From the cell containing the given text, extract its center point as [X, Y] coordinate. 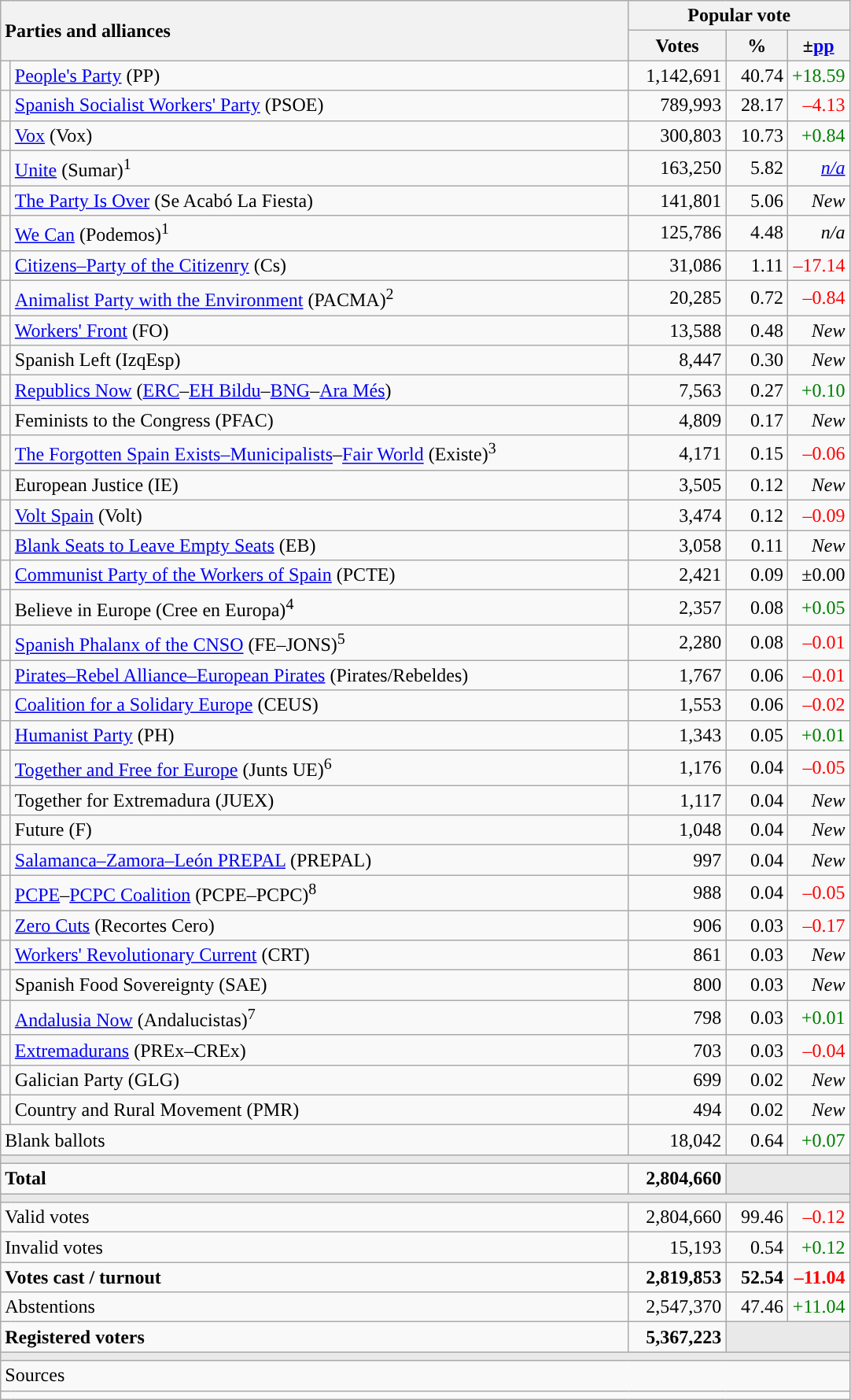
703 [677, 1050]
Humanist Party (PH) [319, 735]
+18.59 [818, 76]
Vox (Vox) [319, 135]
–0.12 [818, 1217]
Andalusia Now (Andalucistas)7 [319, 1018]
Unite (Sumar)1 [319, 168]
1,142,691 [677, 76]
4.48 [757, 233]
47.46 [757, 1307]
798 [677, 1018]
5.06 [757, 201]
–17.14 [818, 265]
Abstentions [315, 1307]
4,809 [677, 420]
20,285 [677, 297]
8,447 [677, 360]
Coalition for a Solidary Europe (CEUS) [319, 705]
988 [677, 892]
1,048 [677, 830]
–0.02 [818, 705]
40.74 [757, 76]
494 [677, 1110]
163,250 [677, 168]
+0.10 [818, 390]
PCPE–PCPC Coalition (PCPE–PCPC)8 [319, 892]
10.73 [757, 135]
–0.04 [818, 1050]
% [757, 46]
3,505 [677, 486]
–4.13 [818, 105]
Salamanca–Zamora–León PREPAL (PREPAL) [319, 860]
861 [677, 955]
3,474 [677, 515]
Spanish Left (IzqEsp) [319, 360]
Believe in Europe (Cree en Europa)4 [319, 608]
0.05 [757, 735]
5,367,223 [677, 1337]
Pirates–Rebel Alliance–European Pirates (Pirates/Rebeldes) [319, 675]
0.15 [757, 453]
Communist Party of the Workers of Spain (PCTE) [319, 575]
1,767 [677, 675]
Workers' Revolutionary Current (CRT) [319, 955]
Zero Cuts (Recortes Cero) [319, 925]
+0.12 [818, 1247]
1.11 [757, 265]
7,563 [677, 390]
Spanish Phalanx of the CNSO (FE–JONS)5 [319, 642]
789,993 [677, 105]
Workers' Front (FO) [319, 331]
Country and Rural Movement (PMR) [319, 1110]
997 [677, 860]
±pp [818, 46]
–0.84 [818, 297]
European Justice (IE) [319, 486]
0.09 [757, 575]
–0.06 [818, 453]
Votes cast / turnout [315, 1277]
Spanish Food Sovereignty (SAE) [319, 985]
+0.05 [818, 608]
Animalist Party with the Environment (PACMA)2 [319, 297]
52.54 [757, 1277]
1,343 [677, 735]
0.17 [757, 420]
15,193 [677, 1247]
Citizens–Party of the Citizenry (Cs) [319, 265]
Feminists to the Congress (PFAC) [319, 420]
Together for Extremadura (JUEX) [319, 800]
13,588 [677, 331]
4,171 [677, 453]
Invalid votes [315, 1247]
Registered voters [315, 1337]
125,786 [677, 233]
Sources [425, 1376]
–0.09 [818, 515]
28.17 [757, 105]
3,058 [677, 545]
Together and Free for Europe (Junts UE)6 [319, 768]
–11.04 [818, 1277]
Votes [677, 46]
31,086 [677, 265]
0.54 [757, 1247]
+0.07 [818, 1140]
The Party Is Over (Se Acabó La Fiesta) [319, 201]
0.64 [757, 1140]
2,819,853 [677, 1277]
2,357 [677, 608]
We Can (Podemos)1 [319, 233]
141,801 [677, 201]
99.46 [757, 1217]
The Forgotten Spain Exists–Municipalists–Fair World (Existe)3 [319, 453]
0.11 [757, 545]
+11.04 [818, 1307]
Republics Now (ERC–EH Bildu–BNG–Ara Més) [319, 390]
People's Party (PP) [319, 76]
Valid votes [315, 1217]
18,042 [677, 1140]
Parties and alliances [315, 31]
2,280 [677, 642]
–0.17 [818, 925]
Volt Spain (Volt) [319, 515]
0.48 [757, 331]
2,421 [677, 575]
1,553 [677, 705]
5.82 [757, 168]
300,803 [677, 135]
0.27 [757, 390]
0.72 [757, 297]
699 [677, 1080]
Popular vote [739, 16]
±0.00 [818, 575]
1,117 [677, 800]
Blank Seats to Leave Empty Seats (EB) [319, 545]
Galician Party (GLG) [319, 1080]
0.30 [757, 360]
2,547,370 [677, 1307]
800 [677, 985]
Future (F) [319, 830]
1,176 [677, 768]
Spanish Socialist Workers' Party (PSOE) [319, 105]
Extremadurans (PREx–CREx) [319, 1050]
906 [677, 925]
Blank ballots [315, 1140]
Total [315, 1179]
+0.84 [818, 135]
